Search for the cell housing the specified text and yield its (X, Y) center coordinate. 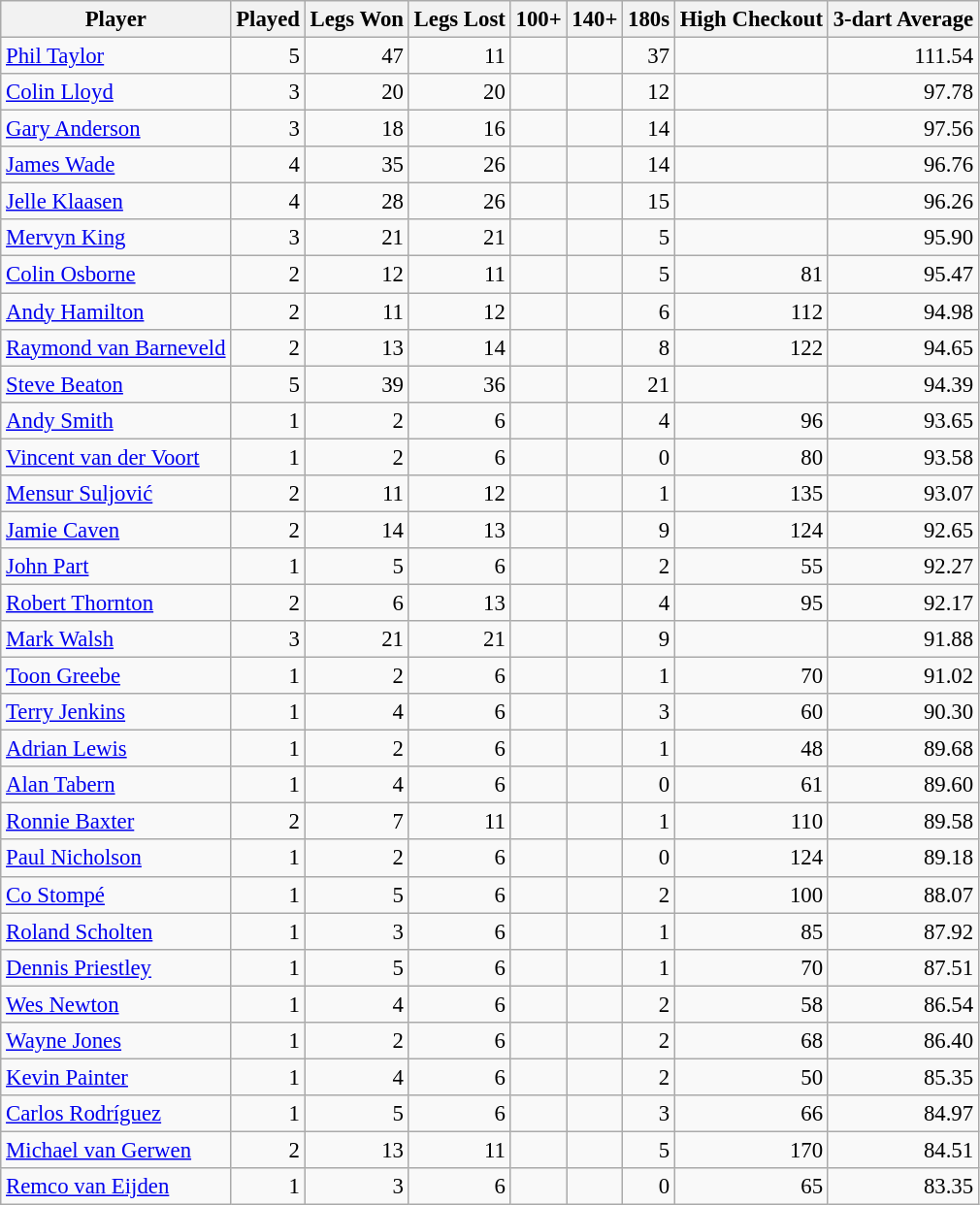
91.02 (902, 676)
35 (357, 165)
60 (751, 712)
55 (751, 567)
89.60 (902, 785)
68 (751, 1041)
Robert Thornton (116, 602)
Co Stompé (116, 895)
95.90 (902, 238)
87.92 (902, 931)
97.56 (902, 129)
89.58 (902, 822)
Raymond van Barneveld (116, 347)
18 (357, 129)
Paul Nicholson (116, 859)
61 (751, 785)
Wes Newton (116, 1004)
110 (751, 822)
15 (649, 202)
Gary Anderson (116, 129)
65 (751, 1187)
97.78 (902, 92)
7 (357, 822)
96 (751, 420)
66 (751, 1114)
93.07 (902, 494)
170 (751, 1150)
Toon Greebe (116, 676)
92.17 (902, 602)
95 (751, 602)
89.68 (902, 749)
Ronnie Baxter (116, 822)
James Wade (116, 165)
Dennis Priestley (116, 967)
High Checkout (751, 19)
Andy Hamilton (116, 311)
39 (357, 384)
Terry Jenkins (116, 712)
Andy Smith (116, 420)
58 (751, 1004)
Player (116, 19)
135 (751, 494)
86.40 (902, 1041)
94.98 (902, 311)
Remco van Eijden (116, 1187)
88.07 (902, 895)
Played (268, 19)
112 (751, 311)
83.35 (902, 1187)
Legs Won (357, 19)
48 (751, 749)
3-dart Average (902, 19)
Jelle Klaasen (116, 202)
16 (460, 129)
Kevin Painter (116, 1077)
93.58 (902, 457)
47 (357, 56)
37 (649, 56)
96.26 (902, 202)
81 (751, 275)
84.97 (902, 1114)
Wayne Jones (116, 1041)
Alan Tabern (116, 785)
86.54 (902, 1004)
8 (649, 347)
Phil Taylor (116, 56)
Mensur Suljović (116, 494)
Jamie Caven (116, 530)
87.51 (902, 967)
100+ (539, 19)
Michael van Gerwen (116, 1150)
93.65 (902, 420)
111.54 (902, 56)
Legs Lost (460, 19)
90.30 (902, 712)
94.65 (902, 347)
94.39 (902, 384)
Steve Beaton (116, 384)
Mervyn King (116, 238)
92.65 (902, 530)
Roland Scholten (116, 931)
Mark Walsh (116, 639)
85 (751, 931)
122 (751, 347)
Carlos Rodríguez (116, 1114)
Adrian Lewis (116, 749)
80 (751, 457)
Colin Osborne (116, 275)
36 (460, 384)
28 (357, 202)
89.18 (902, 859)
50 (751, 1077)
Vincent van der Voort (116, 457)
John Part (116, 567)
Colin Lloyd (116, 92)
95.47 (902, 275)
85.35 (902, 1077)
91.88 (902, 639)
84.51 (902, 1150)
140+ (595, 19)
180s (649, 19)
92.27 (902, 567)
100 (751, 895)
96.76 (902, 165)
